Extract the (X, Y) coordinate from the center of the cell holding the provided text.  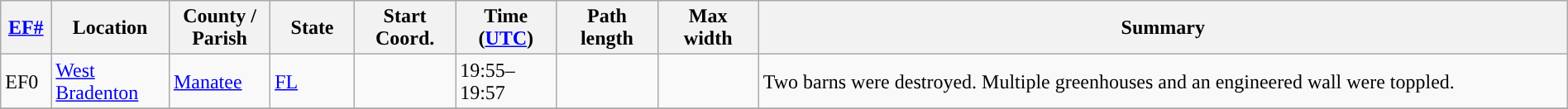
Summary (1163, 28)
State (313, 28)
Max width (708, 28)
County / Parish (219, 28)
Two barns were destroyed. Multiple greenhouses and an engineered wall were toppled. (1163, 81)
FL (313, 81)
Time (UTC) (506, 28)
Manatee (219, 81)
EF# (26, 28)
Start Coord. (404, 28)
West Bradenton (111, 81)
Location (111, 28)
19:55–19:57 (506, 81)
Path length (607, 28)
EF0 (26, 81)
